Provide the [x, y] coordinate of the cell's center where the given text is located.  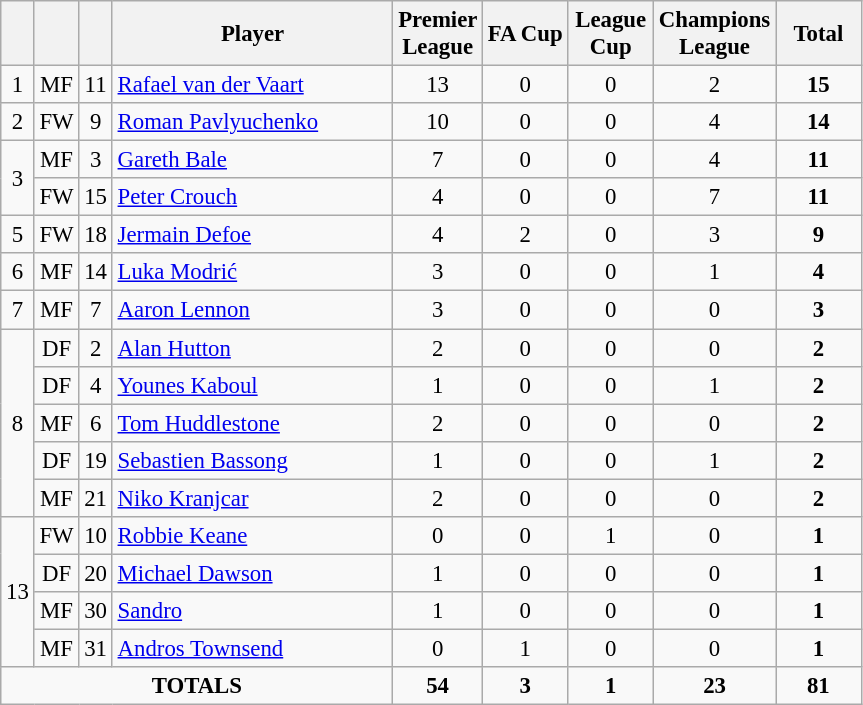
Alan Hutton [252, 348]
5 [18, 235]
Gareth Bale [252, 160]
Roman Pavlyuchenko [252, 122]
TOTALS [197, 686]
Tom Huddlestone [252, 423]
League Cup [611, 34]
Sebastien Bassong [252, 460]
20 [96, 573]
Younes Kaboul [252, 385]
Sandro [252, 611]
Jermain Defoe [252, 235]
Premier League [438, 34]
Andros Townsend [252, 648]
23 [715, 686]
21 [96, 498]
Michael Dawson [252, 573]
81 [819, 686]
Total [819, 34]
Champions League [715, 34]
Player [252, 34]
Niko Kranjcar [252, 498]
Robbie Keane [252, 536]
18 [96, 235]
Peter Crouch [252, 197]
Aaron Lennon [252, 310]
31 [96, 648]
FA Cup [525, 34]
Rafael van der Vaart [252, 85]
Luka Modrić [252, 273]
54 [438, 686]
30 [96, 611]
19 [96, 460]
8 [18, 423]
